Detect which cell encompasses the target text, then output its (X, Y) center coordinate. 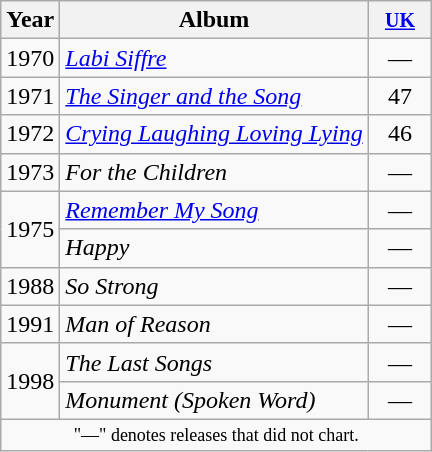
47 (400, 96)
1970 (30, 58)
1975 (30, 229)
1991 (30, 324)
The Singer and the Song (214, 96)
For the Children (214, 172)
Year (30, 20)
Monument (Spoken Word) (214, 400)
Labi Siffre (214, 58)
1998 (30, 381)
1972 (30, 134)
The Last Songs (214, 362)
Album (214, 20)
Man of Reason (214, 324)
Happy (214, 248)
UK (400, 20)
1971 (30, 96)
So Strong (214, 286)
"—" denotes releases that did not chart. (216, 434)
46 (400, 134)
Crying Laughing Loving Lying (214, 134)
1973 (30, 172)
1988 (30, 286)
Remember My Song (214, 210)
